Find where the given text appears and provide that cell's center as [X, Y] coordinate. 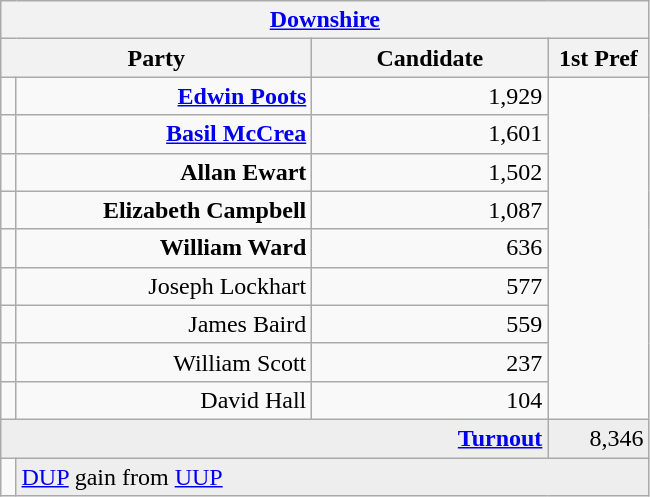
636 [430, 248]
1,601 [430, 134]
104 [430, 400]
Joseph Lockhart [164, 286]
Downshire [325, 20]
Party [156, 58]
1,929 [430, 96]
Turnout [274, 438]
1,502 [430, 172]
Basil McCrea [164, 134]
Edwin Poots [164, 96]
Allan Ewart [164, 172]
Elizabeth Campbell [164, 210]
237 [430, 362]
Candidate [430, 58]
559 [430, 324]
James Baird [164, 324]
DUP gain from UUP [332, 477]
8,346 [598, 438]
William Scott [164, 362]
577 [430, 286]
1st Pref [598, 58]
David Hall [164, 400]
William Ward [164, 248]
1,087 [430, 210]
